Output the (X, Y) coordinate of the center of the cell containing the given text.  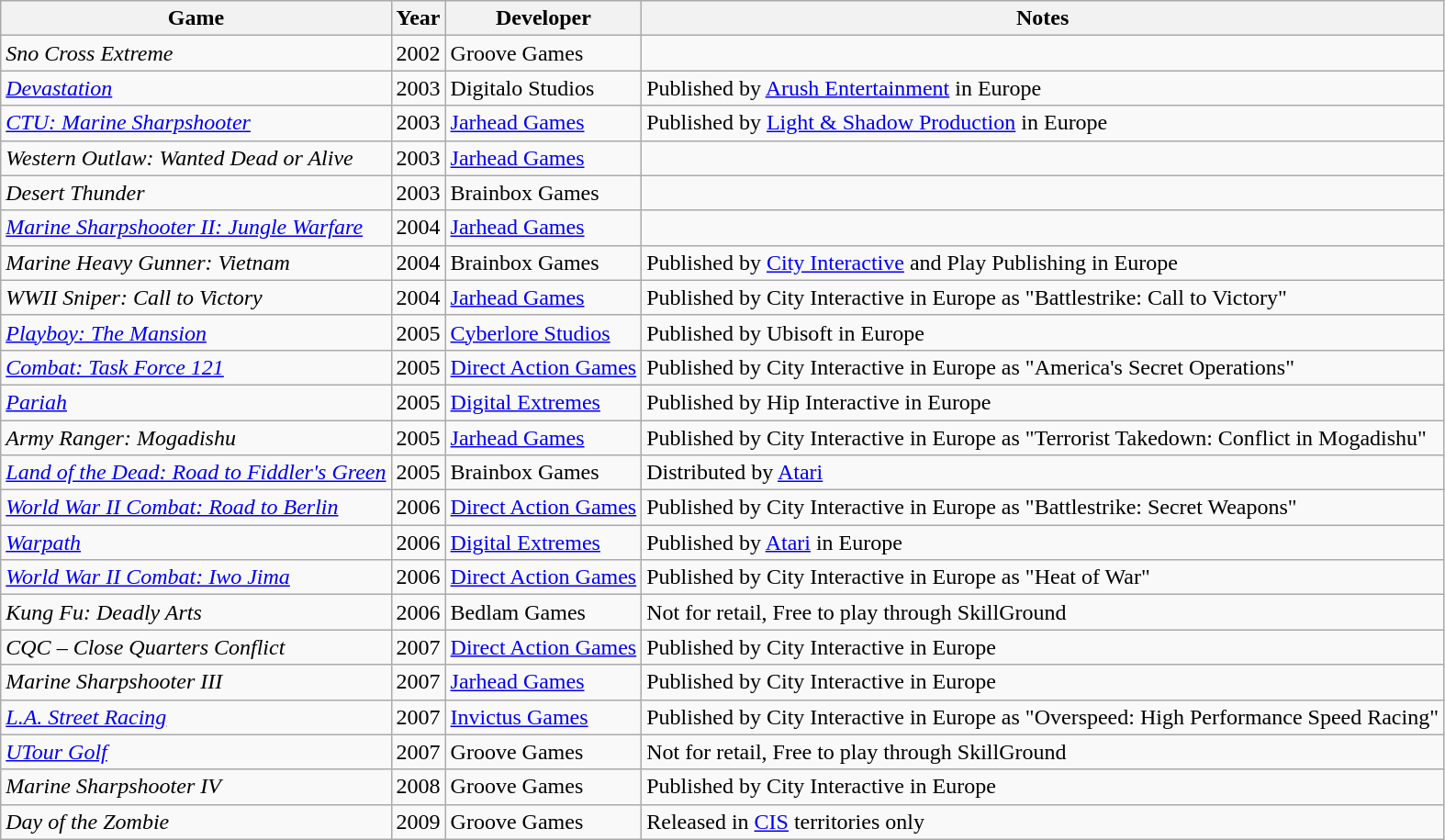
Notes (1043, 18)
Pariah (196, 402)
Distributed by Atari (1043, 473)
2002 (419, 53)
Land of the Dead: Road to Fiddler's Green (196, 473)
UTour Golf (196, 752)
Digitalo Studios (543, 88)
Sno Cross Extreme (196, 53)
Published by Hip Interactive in Europe (1043, 402)
Game (196, 18)
WWII Sniper: Call to Victory (196, 297)
Released in CIS territories only (1043, 822)
2008 (419, 787)
Army Ranger: Mogadishu (196, 438)
Playboy: The Mansion (196, 332)
Published by City Interactive in Europe as "America's Secret Operations" (1043, 367)
Published by City Interactive in Europe as "Terrorist Takedown: Conflict in Mogadishu" (1043, 438)
CTU: Marine Sharpshooter (196, 123)
Warpath (196, 543)
Published by City Interactive and Play Publishing in Europe (1043, 263)
Combat: Task Force 121 (196, 367)
2009 (419, 822)
Marine Heavy Gunner: Vietnam (196, 263)
Marine Sharpshooter III (196, 682)
Published by City Interactive in Europe as "Overspeed: High Performance Speed Racing" (1043, 717)
Kung Fu: Deadly Arts (196, 612)
Published by City Interactive in Europe as "Heat of War" (1043, 577)
Year (419, 18)
Marine Sharpshooter II: Jungle Warfare (196, 228)
Published by Ubisoft in Europe (1043, 332)
Published by City Interactive in Europe as "Battlestrike: Secret Weapons" (1043, 508)
Published by Atari in Europe (1043, 543)
CQC – Close Quarters Conflict (196, 647)
Developer (543, 18)
Desert Thunder (196, 193)
Cyberlore Studios (543, 332)
Marine Sharpshooter IV (196, 787)
Bedlam Games (543, 612)
World War II Combat: Road to Berlin (196, 508)
Devastation (196, 88)
Published by City Interactive in Europe as "Battlestrike: Call to Victory" (1043, 297)
Western Outlaw: Wanted Dead or Alive (196, 158)
World War II Combat: Iwo Jima (196, 577)
Published by Light & Shadow Production in Europe (1043, 123)
Invictus Games (543, 717)
Published by Arush Entertainment in Europe (1043, 88)
Day of the Zombie (196, 822)
L.A. Street Racing (196, 717)
